Find where the given text appears and provide that cell's center as [X, Y] coordinate. 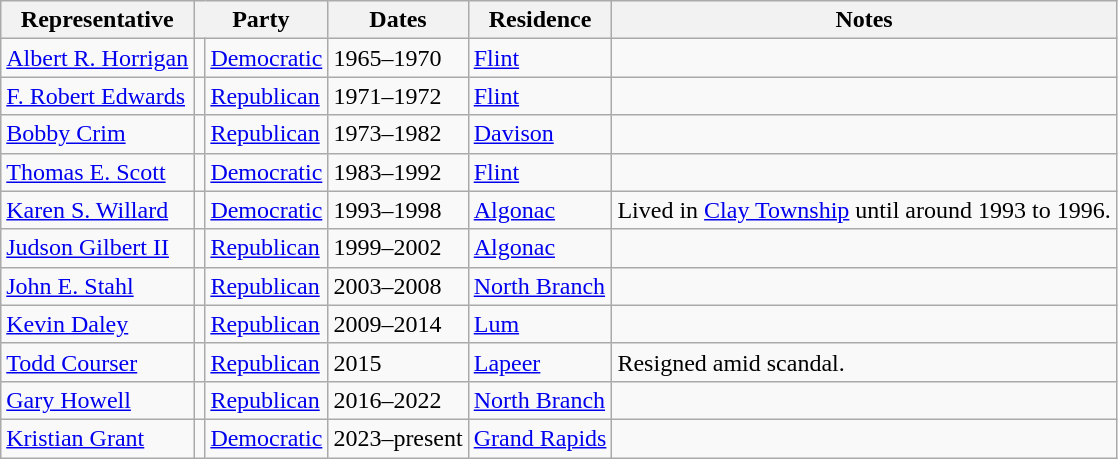
Residence [540, 20]
2015 [398, 362]
Kevin Daley [98, 324]
F. Robert Edwards [98, 96]
Todd Courser [98, 362]
2023–present [398, 438]
Judson Gilbert II [98, 248]
1965–1970 [398, 58]
1993–1998 [398, 210]
John E. Stahl [98, 286]
Thomas E. Scott [98, 172]
Lapeer [540, 362]
2003–2008 [398, 286]
Kristian Grant [98, 438]
Karen S. Willard [98, 210]
Davison [540, 134]
Resigned amid scandal. [864, 362]
Notes [864, 20]
2009–2014 [398, 324]
1999–2002 [398, 248]
Grand Rapids [540, 438]
Gary Howell [98, 400]
Representative [98, 20]
Bobby Crim [98, 134]
1983–1992 [398, 172]
Party [261, 20]
2016–2022 [398, 400]
Albert R. Horrigan [98, 58]
Dates [398, 20]
Lived in Clay Township until around 1993 to 1996. [864, 210]
Lum [540, 324]
1971–1972 [398, 96]
1973–1982 [398, 134]
